Return the (x, y) coordinate for the center point of the cell that contains the specified text.  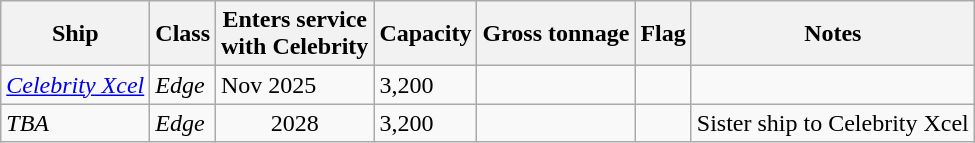
Enters servicewith Celebrity (295, 34)
Celebrity Xcel (76, 85)
2028 (295, 123)
Gross tonnage (556, 34)
Nov 2025 (295, 85)
Capacity (426, 34)
Ship (76, 34)
Flag (663, 34)
Notes (832, 34)
TBA (76, 123)
Class (183, 34)
Sister ship to Celebrity Xcel (832, 123)
